Pinpoint the cell where the given text exists, returning its [X, Y] midpoint coordinate. 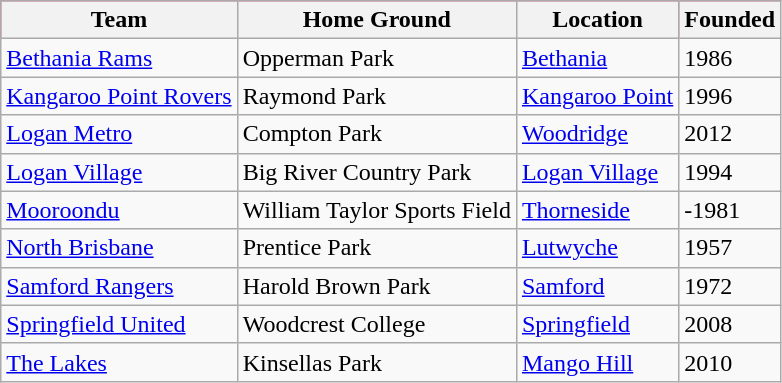
Springfield [597, 324]
Big River Country Park [376, 172]
Mooroondu [119, 210]
Home Ground [376, 20]
Springfield United [119, 324]
Bethania Rams [119, 58]
Thorneside [597, 210]
-1981 [730, 210]
2010 [730, 362]
Compton Park [376, 134]
Lutwyche [597, 248]
Woodridge [597, 134]
Kinsellas Park [376, 362]
Samford Rangers [119, 286]
Kangaroo Point [597, 96]
2012 [730, 134]
Kangaroo Point Rovers [119, 96]
1996 [730, 96]
Logan Metro [119, 134]
The Lakes [119, 362]
North Brisbane [119, 248]
Opperman Park [376, 58]
Founded [730, 20]
Raymond Park [376, 96]
2008 [730, 324]
Samford [597, 286]
1994 [730, 172]
Team [119, 20]
Woodcrest College [376, 324]
Mango Hill [597, 362]
Prentice Park [376, 248]
1986 [730, 58]
Bethania [597, 58]
William Taylor Sports Field [376, 210]
Location [597, 20]
Harold Brown Park [376, 286]
1957 [730, 248]
1972 [730, 286]
